Output the (X, Y) coordinate of the center of the cell containing the given text.  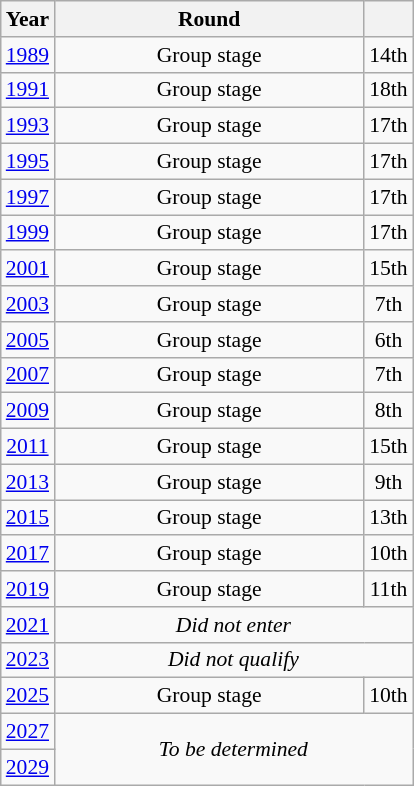
2027 (28, 732)
8th (388, 411)
2015 (28, 518)
11th (388, 589)
1995 (28, 162)
2017 (28, 554)
2013 (28, 482)
2007 (28, 375)
18th (388, 90)
Year (28, 19)
2005 (28, 340)
2003 (28, 304)
1993 (28, 126)
2009 (28, 411)
2025 (28, 696)
1991 (28, 90)
Did not enter (234, 625)
1989 (28, 55)
6th (388, 340)
To be determined (234, 750)
14th (388, 55)
Did not qualify (234, 660)
2011 (28, 447)
2001 (28, 269)
13th (388, 518)
2019 (28, 589)
2029 (28, 767)
1999 (28, 233)
2023 (28, 660)
9th (388, 482)
Round (209, 19)
1997 (28, 197)
2021 (28, 625)
